Return (X, Y) of the center of cell containing provided text 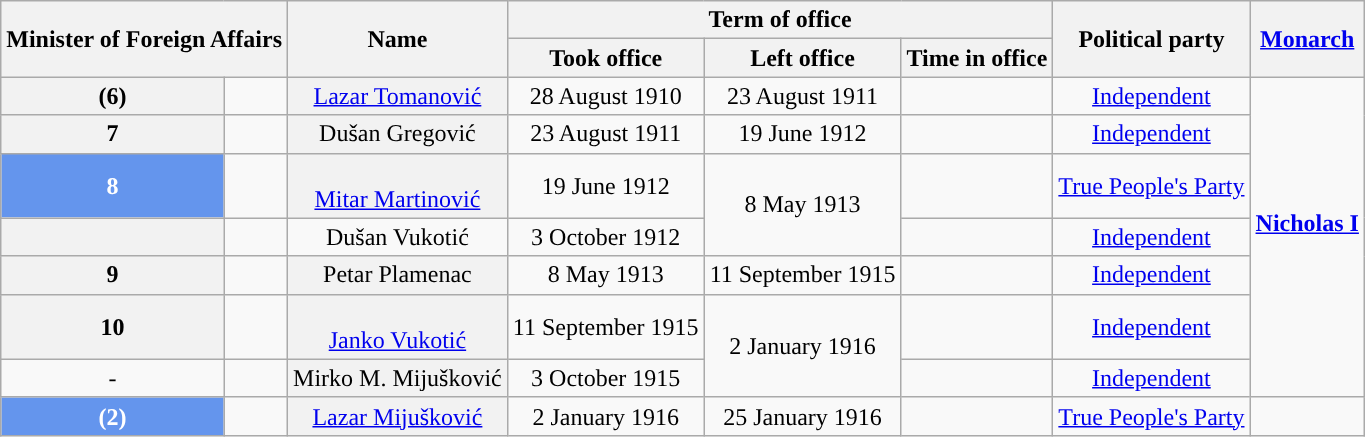
Petar Plamenac (398, 275)
7 (112, 134)
(6) (112, 96)
Monarch (1307, 39)
Took office (606, 58)
9 (112, 275)
Minister of Foreign Affairs (144, 39)
Name (398, 39)
Dušan Gregović (398, 134)
Mitar Martinović (398, 186)
25 January 1916 (802, 416)
Political party (1152, 39)
28 August 1910 (606, 96)
3 October 1912 (606, 237)
Dušan Vukotić (398, 237)
Lazar Mijušković (398, 416)
Lazar Tomanović (398, 96)
- (112, 378)
Mirko M. Mijušković (398, 378)
8 (112, 186)
3 October 1915 (606, 378)
Janko Vukotić (398, 326)
Time in office (977, 58)
(2) (112, 416)
Nicholas I (1307, 237)
Left office (802, 58)
Term of office (780, 20)
10 (112, 326)
